Detect which cell encompasses the target text, then output its [x, y] center coordinate. 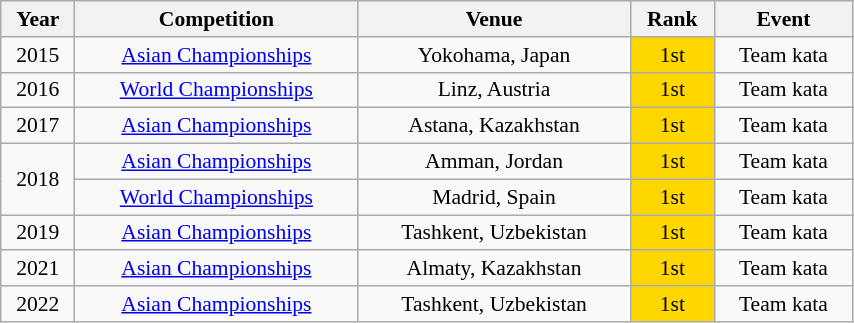
Linz, Austria [494, 90]
2018 [38, 180]
2021 [38, 269]
Rank [672, 19]
Yokohama, Japan [494, 55]
Madrid, Spain [494, 197]
Astana, Kazakhstan [494, 126]
Amman, Jordan [494, 162]
Year [38, 19]
Venue [494, 19]
Almaty, Kazakhstan [494, 269]
Competition [216, 19]
2019 [38, 233]
2022 [38, 304]
2015 [38, 55]
Event [783, 19]
2016 [38, 90]
2017 [38, 126]
